Locate the cell with the specified text and output its [x, y] center coordinate. 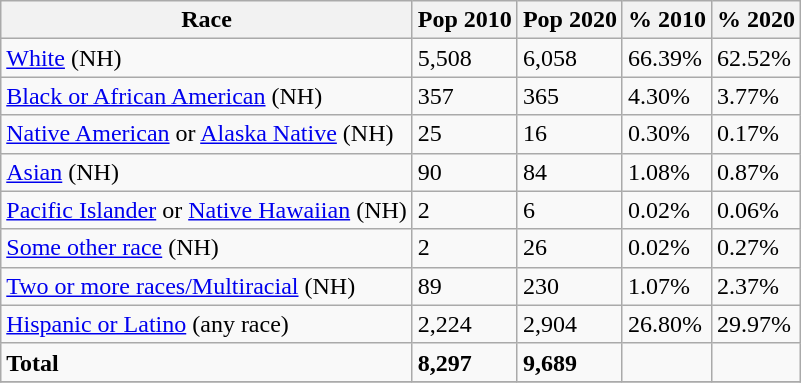
Race [207, 20]
62.52% [756, 58]
2,904 [570, 324]
357 [464, 96]
0.87% [756, 172]
Pop 2010 [464, 20]
1.08% [666, 172]
90 [464, 172]
White (NH) [207, 58]
Two or more races/Multiracial (NH) [207, 286]
6,058 [570, 58]
3.77% [756, 96]
1.07% [666, 286]
Black or African American (NH) [207, 96]
Some other race (NH) [207, 248]
29.97% [756, 324]
6 [570, 210]
4.30% [666, 96]
5,508 [464, 58]
2.37% [756, 286]
Pacific Islander or Native Hawaiian (NH) [207, 210]
0.17% [756, 134]
365 [570, 96]
0.30% [666, 134]
% 2020 [756, 20]
26.80% [666, 324]
Pop 2020 [570, 20]
84 [570, 172]
Total [207, 362]
8,297 [464, 362]
0.27% [756, 248]
26 [570, 248]
Hispanic or Latino (any race) [207, 324]
66.39% [666, 58]
16 [570, 134]
% 2010 [666, 20]
230 [570, 286]
Native American or Alaska Native (NH) [207, 134]
89 [464, 286]
0.06% [756, 210]
Asian (NH) [207, 172]
9,689 [570, 362]
25 [464, 134]
2,224 [464, 324]
